Find where the given text appears and provide that cell's center as [x, y] coordinate. 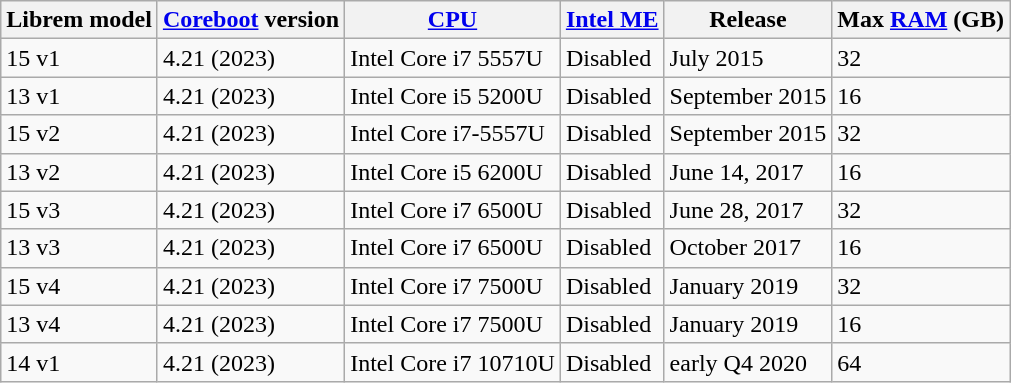
Intel ME [612, 20]
Coreboot version [250, 20]
15 v3 [80, 210]
13 v3 [80, 248]
13 v1 [80, 96]
Intel Core i5 6200U [453, 172]
CPU [453, 20]
Intel Core i5 5200U [453, 96]
June 28, 2017 [748, 210]
13 v4 [80, 324]
14 v1 [80, 362]
July 2015 [748, 58]
Release [748, 20]
64 [921, 362]
15 v2 [80, 134]
Intel Core i7 10710U [453, 362]
Intel Core i7-5557U [453, 134]
Librem model [80, 20]
13 v2 [80, 172]
Max RAM (GB) [921, 20]
Intel Core i7 5557U [453, 58]
15 v4 [80, 286]
15 v1 [80, 58]
October 2017 [748, 248]
early Q4 2020 [748, 362]
June 14, 2017 [748, 172]
